Return the (x, y) coordinate for the center point of the cell that contains the specified text.  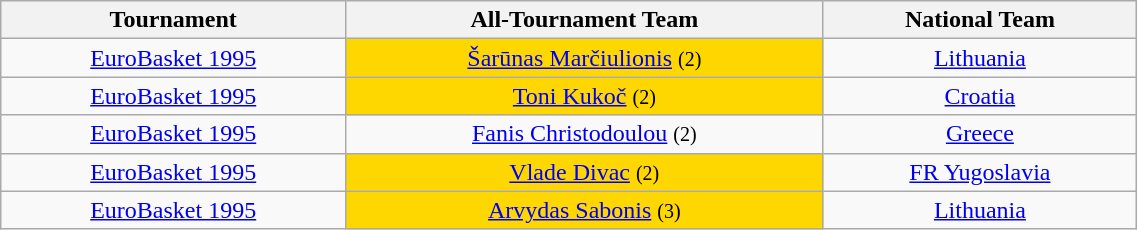
Croatia (980, 96)
Tournament (174, 20)
Toni Kukoč (2) (584, 96)
Arvydas Sabonis (3) (584, 210)
Greece (980, 134)
Vlade Divac (2) (584, 172)
FR Yugoslavia (980, 172)
Šarūnas Marčiulionis (2) (584, 58)
All-Tournament Team (584, 20)
National Team (980, 20)
Fanis Christodoulou (2) (584, 134)
